Identify which cell holds the provided text, then report its (x, y) central coordinate. 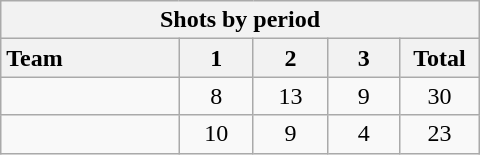
Shots by period (240, 20)
Total (440, 58)
Team (90, 58)
1 (216, 58)
2 (290, 58)
13 (290, 96)
23 (440, 134)
8 (216, 96)
30 (440, 96)
3 (364, 58)
10 (216, 134)
4 (364, 134)
